From the cell containing the given text, extract its center point as [X, Y] coordinate. 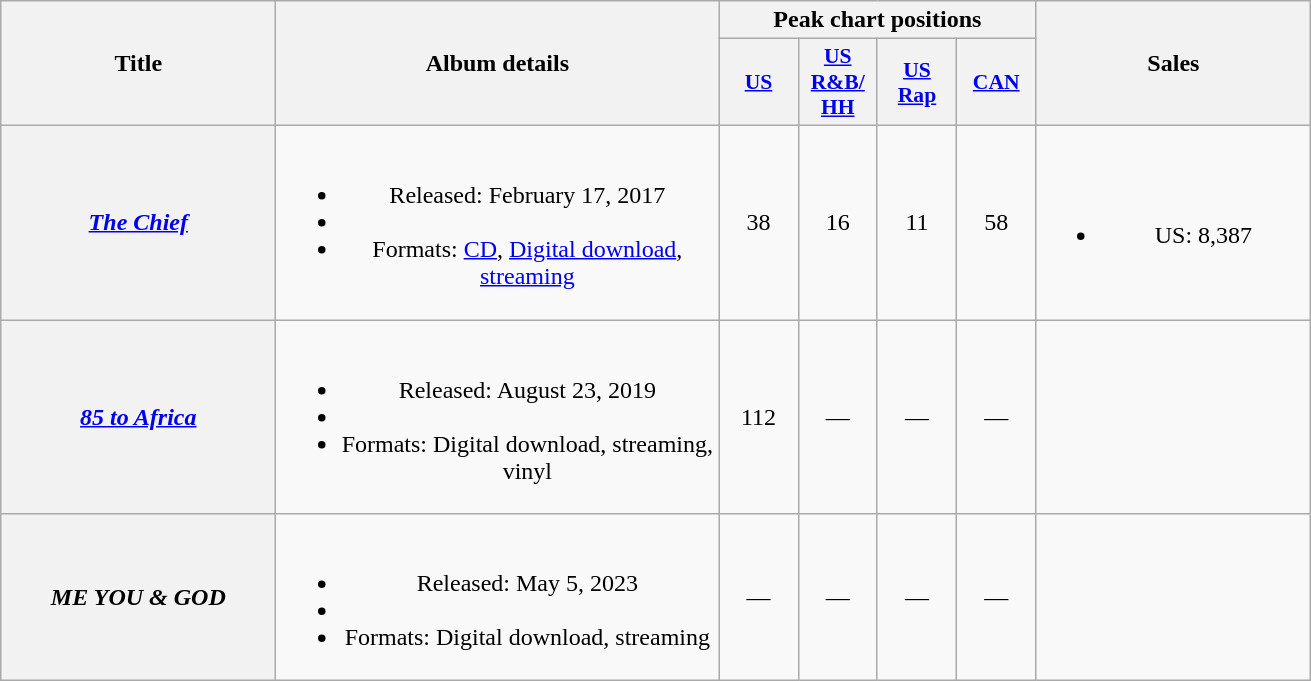
11 [916, 222]
US R&B/HH [838, 82]
112 [758, 417]
Title [138, 64]
Sales [1174, 64]
Peak chart positions [878, 20]
Album details [498, 64]
CAN [996, 82]
Released: February 17, 2017Formats: CD, Digital download, streaming [498, 222]
16 [838, 222]
58 [996, 222]
US [758, 82]
38 [758, 222]
85 to Africa [138, 417]
Released: August 23, 2019Formats: Digital download, streaming, vinyl [498, 417]
Released: May 5, 2023Formats: Digital download, streaming [498, 598]
US Rap [916, 82]
The Chief [138, 222]
ME YOU & GOD [138, 598]
US: 8,387 [1174, 222]
